Scan for the cell matching the given text and deliver its (X, Y) coordinate at center. 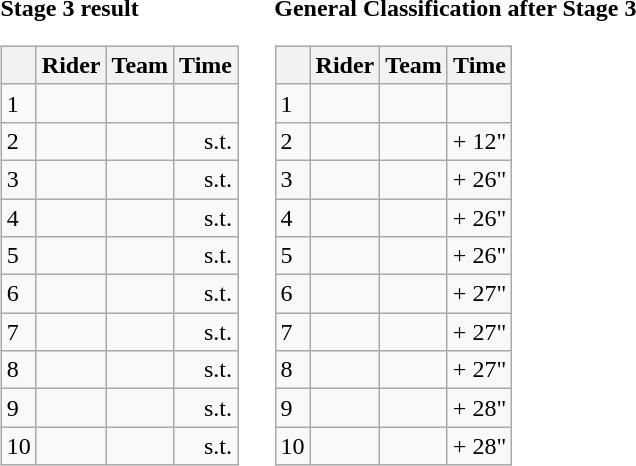
+ 12" (479, 141)
